Determine the [X, Y] coordinate at the center of the cell enclosing the given text.  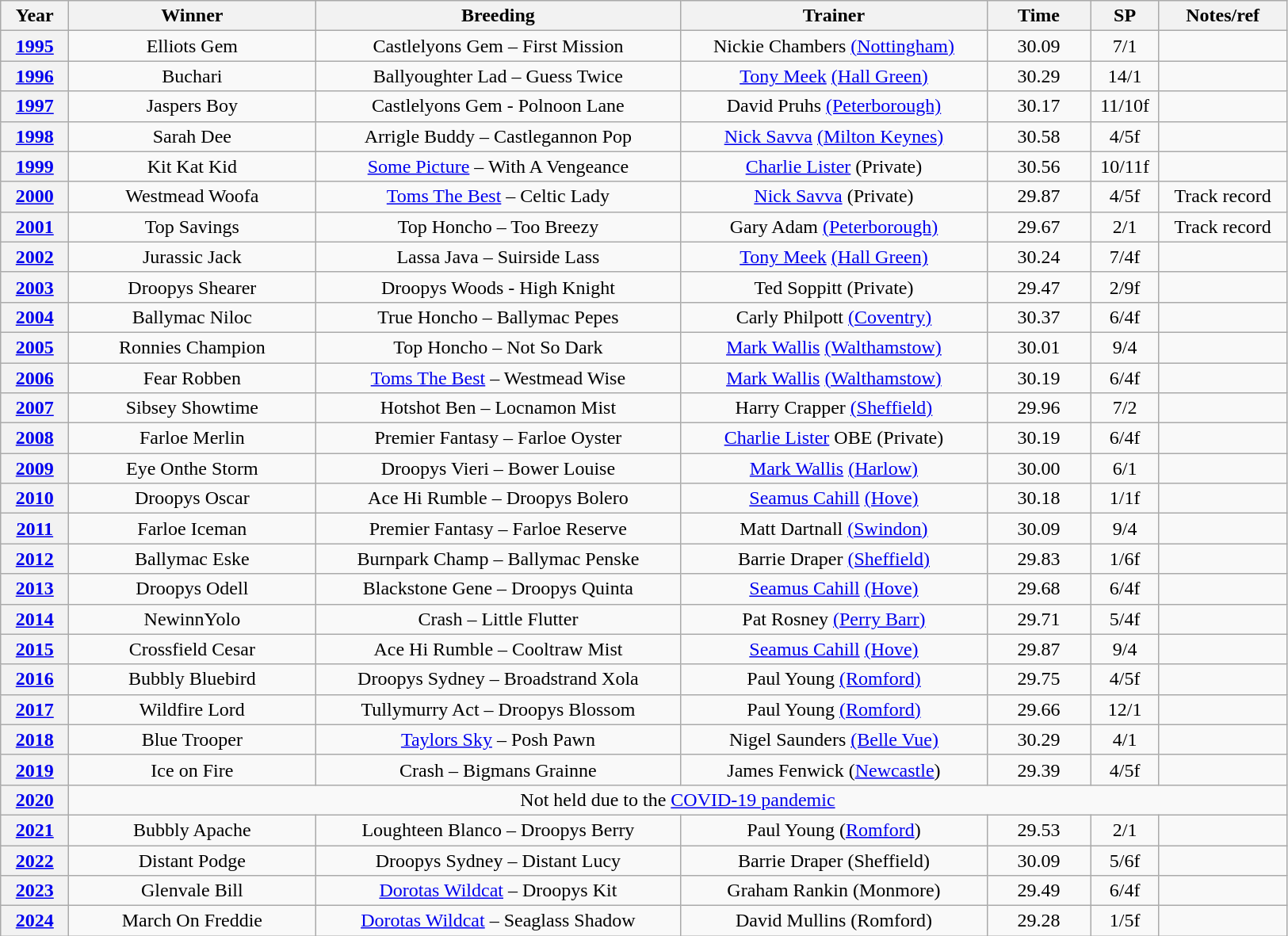
Harry Crapper (Sheffield) [834, 408]
Time [1038, 16]
29.68 [1038, 589]
30.00 [1038, 468]
Crash – Little Flutter [498, 619]
29.67 [1038, 227]
Dorotas Wildcat – Seaglass Shadow [498, 921]
Loughteen Blanco – Droopys Berry [498, 830]
2021 [35, 830]
2022 [35, 860]
29.96 [1038, 408]
29.49 [1038, 891]
Ted Soppitt (Private) [834, 287]
Breeding [498, 16]
Farloe Iceman [192, 529]
Crossfield Cesar [192, 649]
7/1 [1125, 46]
Ace Hi Rumble – Droopys Bolero [498, 499]
29.83 [1038, 559]
2011 [35, 529]
Nigel Saunders (Belle Vue) [834, 739]
2006 [35, 378]
29.66 [1038, 709]
Taylors Sky – Posh Pawn [498, 739]
29.71 [1038, 619]
5/4f [1125, 619]
Winner [192, 16]
Blue Trooper [192, 739]
1999 [35, 166]
Burnpark Champ – Ballymac Penske [498, 559]
Lassa Java – Suirside Lass [498, 257]
Eye Onthe Storm [192, 468]
NewinnYolo [192, 619]
Toms The Best – Celtic Lady [498, 197]
Nickie Chambers (Nottingham) [834, 46]
Top Honcho – Not So Dark [498, 347]
30.56 [1038, 166]
1998 [35, 136]
Ballyoughter Lad – Guess Twice [498, 76]
Blackstone Gene – Droopys Quinta [498, 589]
2001 [35, 227]
Glenvale Bill [192, 891]
10/11f [1125, 166]
2017 [35, 709]
30.58 [1038, 136]
Ballymac Eske [192, 559]
7/2 [1125, 408]
1997 [35, 106]
2019 [35, 770]
2003 [35, 287]
Sarah Dee [192, 136]
Gary Adam (Peterborough) [834, 227]
2002 [35, 257]
Not held due to the COVID-19 pandemic [678, 800]
30.24 [1038, 257]
Some Picture – With A Vengeance [498, 166]
Sibsey Showtime [192, 408]
5/6f [1125, 860]
Charlie Lister OBE (Private) [834, 438]
2/9f [1125, 287]
29.47 [1038, 287]
2000 [35, 197]
Ace Hi Rumble – Cooltraw Mist [498, 649]
Droopys Sydney – Broadstrand Xola [498, 679]
Crash – Bigmans Grainne [498, 770]
6/1 [1125, 468]
Tullymurry Act – Droopys Blossom [498, 709]
Droopys Vieri – Bower Louise [498, 468]
Westmead Woofa [192, 197]
Ballymac Niloc [192, 317]
2005 [35, 347]
29.53 [1038, 830]
Droopys Odell [192, 589]
Droopys Oscar [192, 499]
29.39 [1038, 770]
Top Savings [192, 227]
Mark Wallis (Harlow) [834, 468]
Kit Kat Kid [192, 166]
2004 [35, 317]
12/1 [1125, 709]
Jurassic Jack [192, 257]
Trainer [834, 16]
Pat Rosney (Perry Barr) [834, 619]
29.75 [1038, 679]
SP [1125, 16]
2007 [35, 408]
Premier Fantasy – Farloe Reserve [498, 529]
Wildfire Lord [192, 709]
30.01 [1038, 347]
11/10f [1125, 106]
30.18 [1038, 499]
4/1 [1125, 739]
2018 [35, 739]
Notes/ref [1222, 16]
2024 [35, 921]
Hotshot Ben – Locnamon Mist [498, 408]
Dorotas Wildcat – Droopys Kit [498, 891]
14/1 [1125, 76]
Premier Fantasy – Farloe Oyster [498, 438]
Ronnies Champion [192, 347]
Carly Philpott (Coventry) [834, 317]
Nick Savva (Milton Keynes) [834, 136]
True Honcho – Ballymac Pepes [498, 317]
Fear Robben [192, 378]
2008 [35, 438]
2015 [35, 649]
1996 [35, 76]
1/1f [1125, 499]
30.17 [1038, 106]
29.28 [1038, 921]
Toms The Best – Westmead Wise [498, 378]
1/5f [1125, 921]
Graham Rankin (Monmore) [834, 891]
Charlie Lister (Private) [834, 166]
Bubbly Apache [192, 830]
Jaspers Boy [192, 106]
David Mullins (Romford) [834, 921]
Top Honcho – Too Breezy [498, 227]
Elliots Gem [192, 46]
Nick Savva (Private) [834, 197]
Droopys Shearer [192, 287]
David Pruhs (Peterborough) [834, 106]
Farloe Merlin [192, 438]
2012 [35, 559]
2020 [35, 800]
Year [35, 16]
Distant Podge [192, 860]
2009 [35, 468]
2010 [35, 499]
2023 [35, 891]
7/4f [1125, 257]
1995 [35, 46]
Buchari [192, 76]
Arrigle Buddy – Castlegannon Pop [498, 136]
2014 [35, 619]
James Fenwick (Newcastle) [834, 770]
Castlelyons Gem - Polnoon Lane [498, 106]
Droopys Woods - High Knight [498, 287]
2016 [35, 679]
30.37 [1038, 317]
2013 [35, 589]
Droopys Sydney – Distant Lucy [498, 860]
Ice on Fire [192, 770]
Bubbly Bluebird [192, 679]
March On Freddie [192, 921]
Matt Dartnall (Swindon) [834, 529]
Castlelyons Gem – First Mission [498, 46]
1/6f [1125, 559]
